For the text-containing cell, return its midpoint in [X, Y] coordinate format. 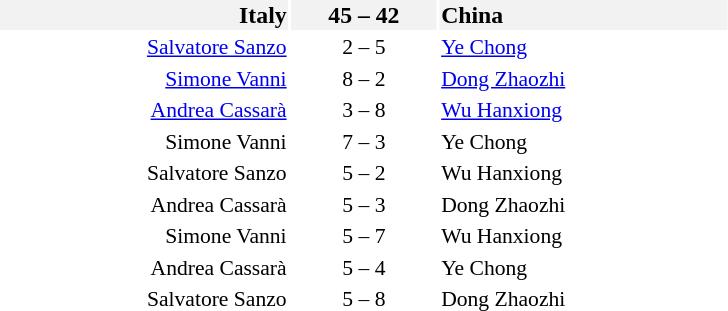
3 – 8 [364, 110]
45 – 42 [364, 15]
5 – 2 [364, 173]
2 – 5 [364, 47]
Italy [144, 15]
China [584, 15]
7 – 3 [364, 142]
5 – 7 [364, 236]
5 – 3 [364, 204]
8 – 2 [364, 78]
5 – 4 [364, 268]
